For the text-containing cell, return its midpoint in (X, Y) coordinate format. 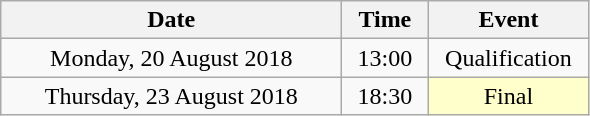
Time (385, 20)
Monday, 20 August 2018 (172, 58)
Date (172, 20)
Event (508, 20)
Qualification (508, 58)
Final (508, 96)
Thursday, 23 August 2018 (172, 96)
13:00 (385, 58)
18:30 (385, 96)
